Detect which cell encompasses the target text, then output its (x, y) center coordinate. 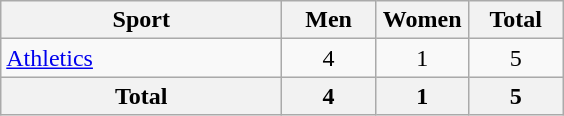
Athletics (142, 58)
Women (422, 20)
Men (329, 20)
Sport (142, 20)
